Pinpoint the cell where the given text exists, returning its [X, Y] midpoint coordinate. 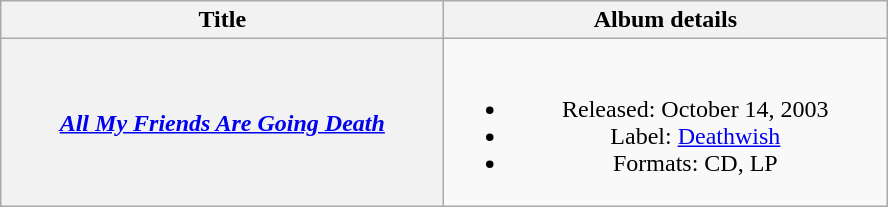
All My Friends Are Going Death [222, 122]
Released: October 14, 2003Label: DeathwishFormats: CD, LP [666, 122]
Album details [666, 20]
Title [222, 20]
